Pinpoint the cell where the given text exists, returning its (x, y) midpoint coordinate. 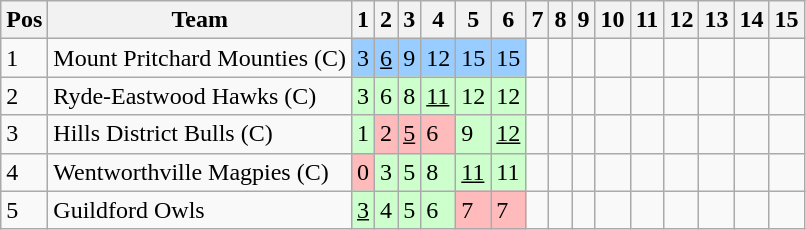
Guildford Owls (200, 210)
Mount Pritchard Mounties (C) (200, 58)
Wentworthville Magpies (C) (200, 172)
Hills District Bulls (C) (200, 134)
10 (612, 20)
Ryde-Eastwood Hawks (C) (200, 96)
Team (200, 20)
13 (716, 20)
Pos (24, 20)
14 (752, 20)
0 (364, 172)
